Search for the cell housing the specified text and yield its (X, Y) center coordinate. 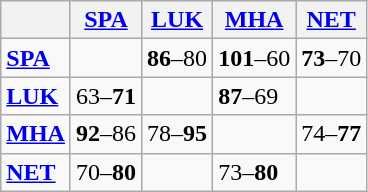
74–77 (332, 134)
87–69 (254, 96)
73–80 (254, 172)
86–80 (178, 58)
92–86 (106, 134)
73–70 (332, 58)
70–80 (106, 172)
63–71 (106, 96)
101–60 (254, 58)
78–95 (178, 134)
